Pinpoint the cell where the given text exists, returning its [x, y] midpoint coordinate. 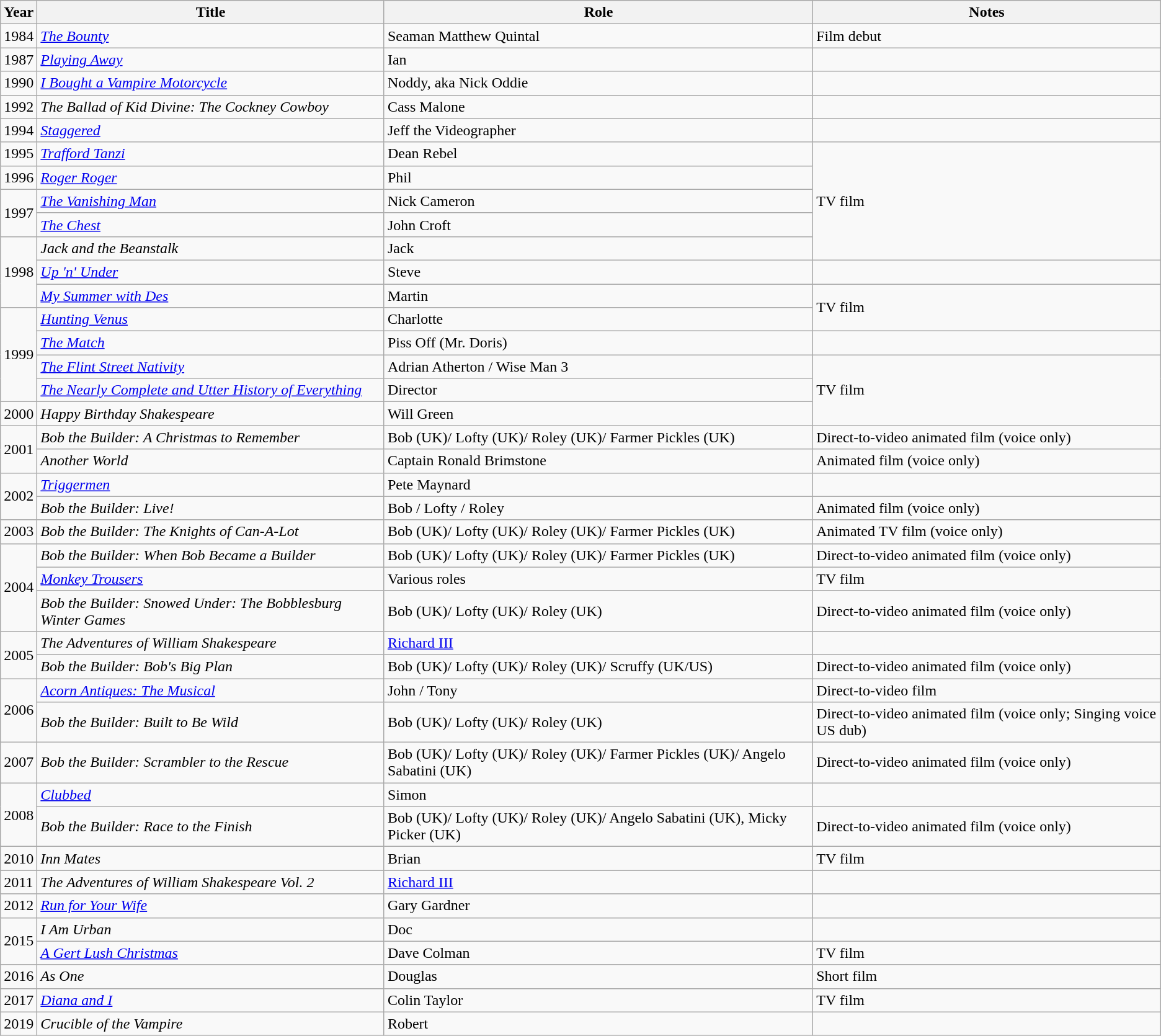
2004 [19, 587]
Bob the Builder: Live! [211, 508]
Bob the Builder: Bob's Big Plan [211, 666]
Nick Cameron [598, 201]
Dave Colman [598, 953]
1997 [19, 213]
2006 [19, 711]
Bob the Builder: When Bob Became a Builder [211, 555]
Pete Maynard [598, 485]
Film debut [987, 36]
Run for Your Wife [211, 906]
Robert [598, 1024]
As One [211, 976]
Roger Roger [211, 177]
2010 [19, 859]
Bob the Builder: Scrambler to the Rescue [211, 763]
The Bounty [211, 36]
2017 [19, 1000]
My Summer with Des [211, 296]
2011 [19, 882]
Year [19, 12]
The Chest [211, 225]
Title [211, 12]
Dean Rebel [598, 154]
1984 [19, 36]
Diana and I [211, 1000]
The Adventures of William Shakespeare [211, 643]
1987 [19, 60]
Up 'n' Under [211, 272]
A Gert Lush Christmas [211, 953]
2000 [19, 414]
1994 [19, 130]
Direct-to-video film [987, 690]
Colin Taylor [598, 1000]
Phil [598, 177]
Cass Malone [598, 107]
The Flint Street Nativity [211, 367]
2019 [19, 1024]
2005 [19, 654]
The Adventures of William Shakespeare Vol. 2 [211, 882]
Brian [598, 859]
Gary Gardner [598, 906]
2012 [19, 906]
Bob (UK)/ Lofty (UK)/ Roley (UK)/ Farmer Pickles (UK)/ Angelo Sabatini (UK) [598, 763]
2003 [19, 532]
Bob the Builder: Race to the Finish [211, 826]
The Match [211, 343]
1990 [19, 83]
2001 [19, 449]
Doc [598, 929]
Hunting Venus [211, 319]
Role [598, 12]
Bob (UK)/ Lofty (UK)/ Roley (UK)/ Scruffy (UK/US) [598, 666]
1998 [19, 272]
Seaman Matthew Quintal [598, 36]
John / Tony [598, 690]
Another World [211, 461]
Bob the Builder: A Christmas to Remember [211, 437]
Short film [987, 976]
John Croft [598, 225]
2015 [19, 941]
Jeff the Videographer [598, 130]
Happy Birthday Shakespeare [211, 414]
Director [598, 390]
Charlotte [598, 319]
Acorn Antiques: The Musical [211, 690]
Bob / Lofty / Roley [598, 508]
Trafford Tanzi [211, 154]
2008 [19, 815]
2016 [19, 976]
Adrian Atherton / Wise Man 3 [598, 367]
Triggermen [211, 485]
Clubbed [211, 795]
Bob (UK)/ Lofty (UK)/ Roley (UK)/ Angelo Sabatini (UK), Micky Picker (UK) [598, 826]
Ian [598, 60]
1992 [19, 107]
Staggered [211, 130]
1995 [19, 154]
Steve [598, 272]
Will Green [598, 414]
Bob the Builder: Snowed Under: The Bobblesburg Winter Games [211, 610]
Martin [598, 296]
Piss Off (Mr. Doris) [598, 343]
Bob the Builder: The Knights of Can-A-Lot [211, 532]
1996 [19, 177]
2002 [19, 496]
I Bought a Vampire Motorcycle [211, 83]
Captain Ronald Brimstone [598, 461]
Direct-to-video animated film (voice only; Singing voice US dub) [987, 722]
Monkey Trousers [211, 579]
Douglas [598, 976]
Animated TV film (voice only) [987, 532]
Simon [598, 795]
2007 [19, 763]
The Ballad of Kid Divine: The Cockney Cowboy [211, 107]
Jack [598, 248]
I Am Urban [211, 929]
Notes [987, 12]
The Vanishing Man [211, 201]
Bob the Builder: Built to Be Wild [211, 722]
1999 [19, 355]
Inn Mates [211, 859]
Playing Away [211, 60]
The Nearly Complete and Utter History of Everything [211, 390]
Crucible of the Vampire [211, 1024]
Noddy, aka Nick Oddie [598, 83]
Jack and the Beanstalk [211, 248]
Various roles [598, 579]
